Scan for the cell matching the given text and deliver its (X, Y) coordinate at center. 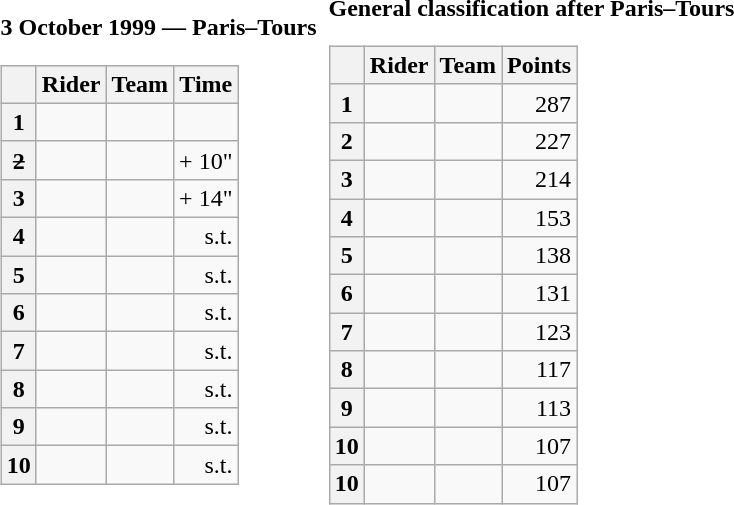
138 (540, 256)
113 (540, 408)
123 (540, 332)
214 (540, 179)
Points (540, 65)
287 (540, 103)
Time (206, 84)
+ 14" (206, 198)
+ 10" (206, 160)
117 (540, 370)
131 (540, 294)
153 (540, 217)
227 (540, 141)
